Provide the (x, y) coordinate of the cell's center where the given text is located.  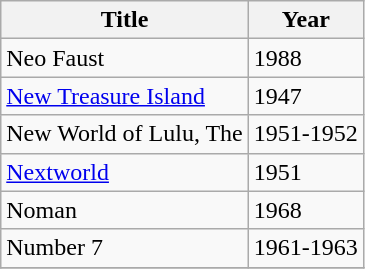
Number 7 (125, 248)
1961-1963 (306, 248)
Nextworld (125, 172)
Noman (125, 210)
Year (306, 20)
Title (125, 20)
1947 (306, 96)
1988 (306, 58)
1951-1952 (306, 134)
New Treasure Island (125, 96)
1968 (306, 210)
New World of Lulu, The (125, 134)
Neo Faust (125, 58)
1951 (306, 172)
